Scan for the cell matching the given text and deliver its [X, Y] coordinate at center. 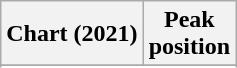
Chart (2021) [72, 34]
Peakposition [189, 34]
